Capture the cell that displays the provided text and extract its (X, Y) central coordinate. 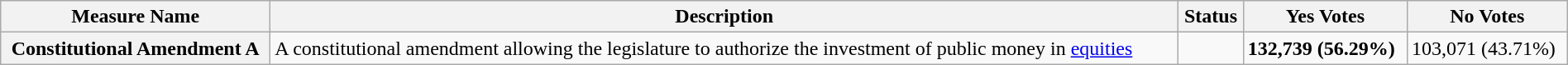
132,739 (56.29%) (1325, 48)
103,071 (43.71%) (1487, 48)
Status (1211, 17)
Yes Votes (1325, 17)
Measure Name (136, 17)
Constitutional Amendment A (136, 48)
Description (724, 17)
No Votes (1487, 17)
A constitutional amendment allowing the legislature to authorize the investment of public money in equities (724, 48)
